Search for the cell housing the specified text and yield its (X, Y) center coordinate. 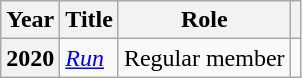
Title (90, 20)
Role (204, 20)
Year (30, 20)
2020 (30, 58)
Regular member (204, 58)
Run (90, 58)
